Find where the given text appears and provide that cell's center as (X, Y) coordinate. 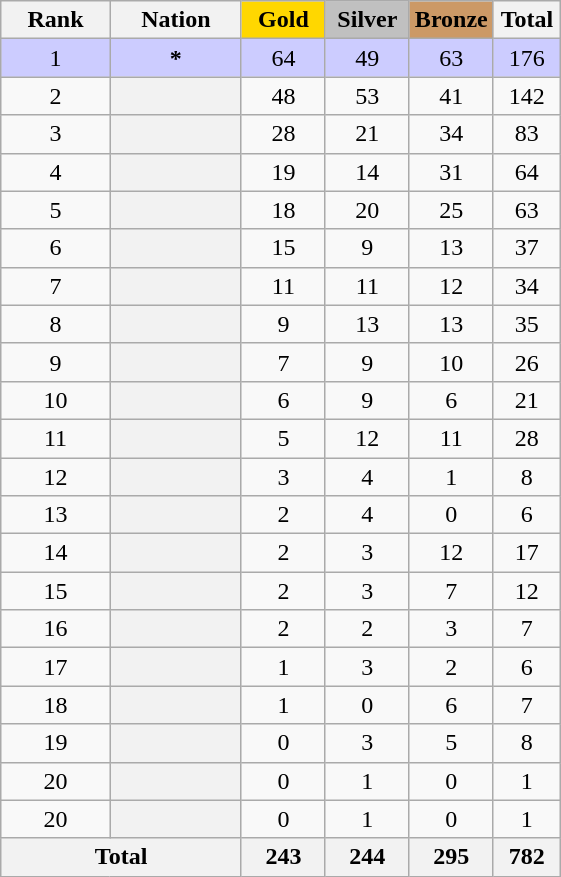
Rank (56, 20)
35 (526, 324)
83 (526, 134)
26 (526, 362)
53 (367, 96)
142 (526, 96)
16 (56, 629)
48 (283, 96)
* (176, 58)
49 (367, 58)
25 (451, 210)
31 (451, 172)
Nation (176, 20)
Silver (367, 20)
41 (451, 96)
295 (451, 857)
37 (526, 248)
176 (526, 58)
Gold (283, 20)
243 (283, 857)
Bronze (451, 20)
782 (526, 857)
244 (367, 857)
